Capture the cell that displays the provided text and extract its [x, y] central coordinate. 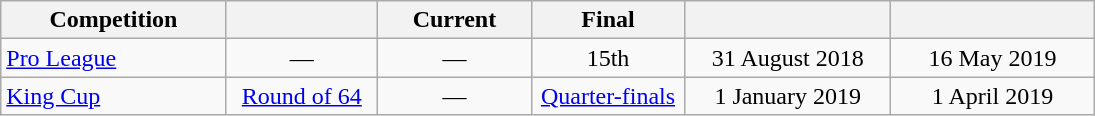
16 May 2019 [993, 58]
Final [608, 20]
1 January 2019 [788, 96]
Quarter-finals [608, 96]
1 April 2019 [993, 96]
15th [608, 58]
Pro League [114, 58]
King Cup [114, 96]
Competition [114, 20]
31 August 2018 [788, 58]
Current [455, 20]
Round of 64 [302, 96]
